Pinpoint the cell where the given text exists, returning its [X, Y] midpoint coordinate. 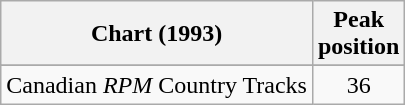
Canadian RPM Country Tracks [157, 85]
Chart (1993) [157, 34]
36 [358, 85]
Peakposition [358, 34]
